For the text-containing cell, return its midpoint in (X, Y) coordinate format. 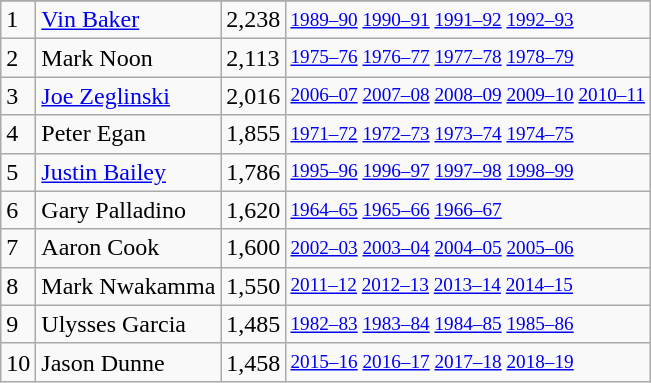
6 (18, 210)
2 (18, 58)
1,855 (254, 134)
7 (18, 248)
4 (18, 134)
1,485 (254, 324)
2,238 (254, 20)
Mark Noon (128, 58)
10 (18, 362)
1,550 (254, 286)
1971–72 1972–73 1973–74 1974–75 (468, 134)
2011–12 2012–13 2013–14 2014–15 (468, 286)
Vin Baker (128, 20)
5 (18, 172)
Peter Egan (128, 134)
1982–83 1983–84 1984–85 1985–86 (468, 324)
8 (18, 286)
1,620 (254, 210)
1989–90 1990–91 1991–92 1992–93 (468, 20)
2002–03 2003–04 2004–05 2005–06 (468, 248)
Jason Dunne (128, 362)
2015–16 2016–17 2017–18 2018–19 (468, 362)
2,113 (254, 58)
1964–65 1965–66 1966–67 (468, 210)
Justin Bailey (128, 172)
1,458 (254, 362)
Ulysses Garcia (128, 324)
1975–76 1976–77 1977–78 1978–79 (468, 58)
1,786 (254, 172)
Joe Zeglinski (128, 96)
Gary Palladino (128, 210)
Aaron Cook (128, 248)
2006–07 2007–08 2008–09 2009–10 2010–11 (468, 96)
1995–96 1996–97 1997–98 1998–99 (468, 172)
Mark Nwakamma (128, 286)
9 (18, 324)
1 (18, 20)
2,016 (254, 96)
3 (18, 96)
1,600 (254, 248)
